Capture the cell that displays the provided text and extract its (X, Y) central coordinate. 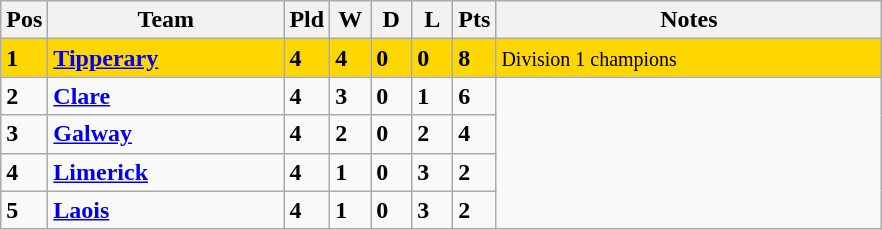
Galway (166, 134)
L (432, 20)
Notes (689, 20)
Team (166, 20)
Pld (307, 20)
Tipperary (166, 58)
W (350, 20)
D (392, 20)
Pts (474, 20)
6 (474, 96)
Pos (24, 20)
Laois (166, 210)
5 (24, 210)
Limerick (166, 172)
Clare (166, 96)
8 (474, 58)
Division 1 champions (689, 58)
